Capture the cell that displays the provided text and extract its [X, Y] central coordinate. 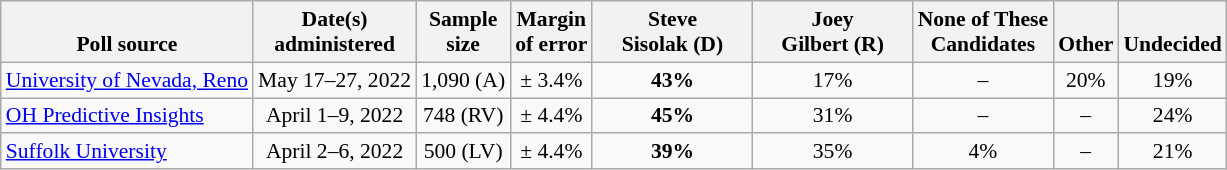
Other [1086, 32]
35% [833, 152]
April 1–9, 2022 [334, 116]
SteveSisolak (D) [672, 32]
31% [833, 116]
May 17–27, 2022 [334, 80]
500 (LV) [463, 152]
Marginof error [551, 32]
Suffolk University [127, 152]
19% [1172, 80]
± 3.4% [551, 80]
45% [672, 116]
1,090 (A) [463, 80]
21% [1172, 152]
39% [672, 152]
Undecided [1172, 32]
748 (RV) [463, 116]
JoeyGilbert (R) [833, 32]
24% [1172, 116]
April 2–6, 2022 [334, 152]
Samplesize [463, 32]
Poll source [127, 32]
17% [833, 80]
None of TheseCandidates [983, 32]
University of Nevada, Reno [127, 80]
4% [983, 152]
Date(s)administered [334, 32]
43% [672, 80]
20% [1086, 80]
OH Predictive Insights [127, 116]
